Search for the cell housing the specified text and yield its (x, y) center coordinate. 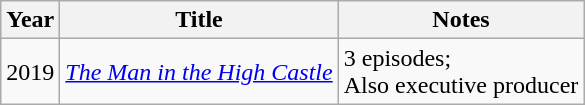
Title (199, 20)
Year (30, 20)
2019 (30, 72)
The Man in the High Castle (199, 72)
3 episodes;Also executive producer (461, 72)
Notes (461, 20)
